Return the [X, Y] coordinate for the center point of the cell that contains the specified text.  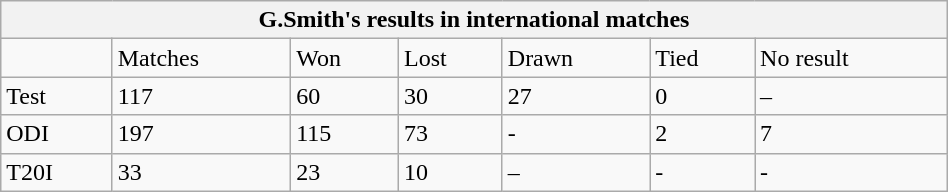
2 [702, 134]
73 [450, 134]
23 [345, 172]
Test [56, 96]
197 [201, 134]
27 [576, 96]
30 [450, 96]
Lost [450, 58]
0 [702, 96]
Drawn [576, 58]
117 [201, 96]
60 [345, 96]
G.Smith's results in international matches [474, 20]
115 [345, 134]
Tied [702, 58]
Matches [201, 58]
7 [852, 134]
ODI [56, 134]
33 [201, 172]
Won [345, 58]
10 [450, 172]
No result [852, 58]
T20I [56, 172]
